Capture the cell that displays the provided text and extract its [x, y] central coordinate. 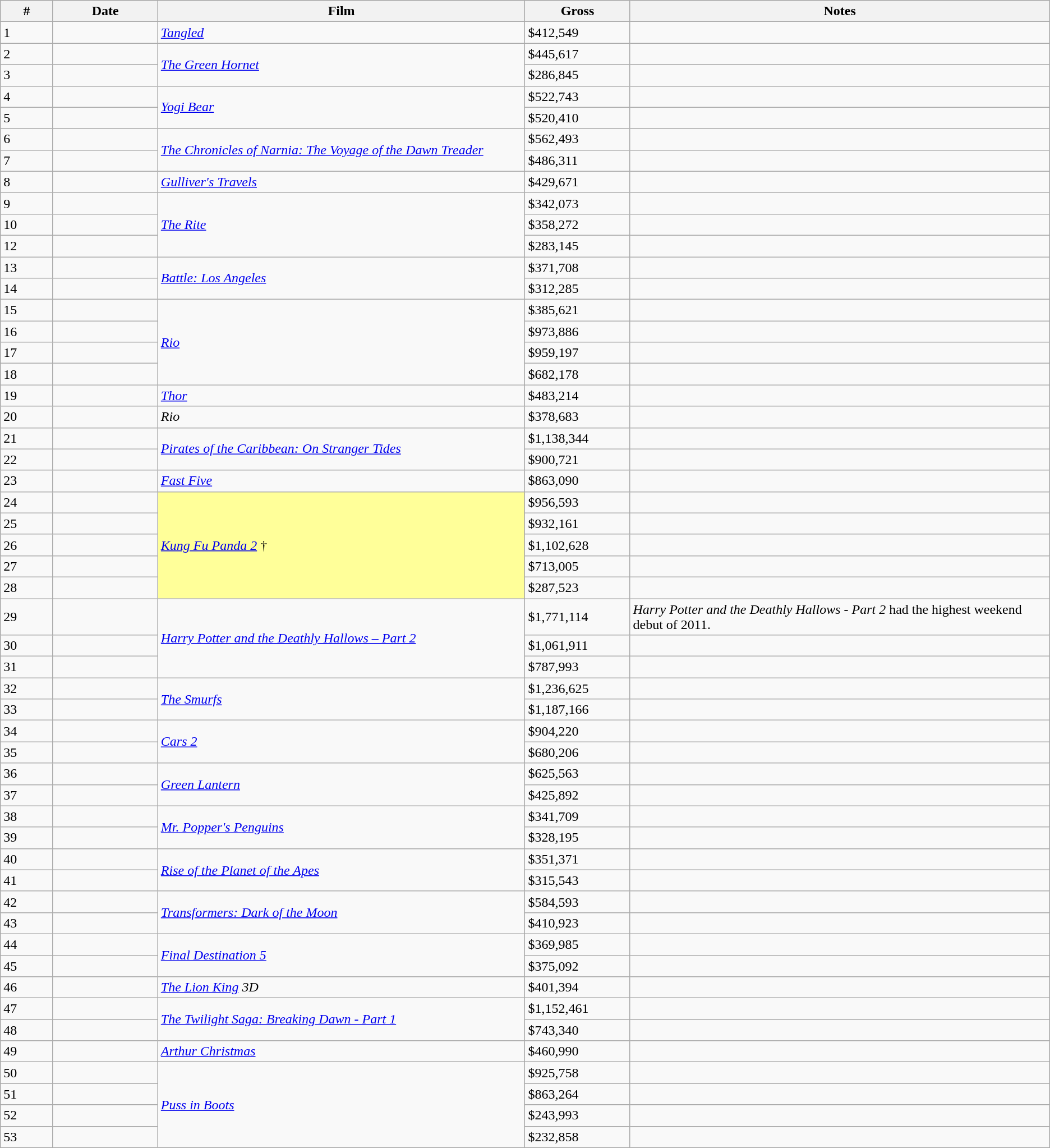
33 [27, 710]
Date [105, 11]
30 [27, 646]
13 [27, 268]
$680,206 [578, 752]
Yogi Bear [341, 107]
48 [27, 1030]
44 [27, 944]
52 [27, 1115]
Final Destination 5 [341, 955]
10 [27, 224]
$973,886 [578, 332]
29 [27, 616]
$283,145 [578, 246]
$863,090 [578, 481]
$682,178 [578, 374]
Harry Potter and the Deathly Hallows – Part 2 [341, 637]
$787,993 [578, 667]
5 [27, 118]
$375,092 [578, 966]
# [27, 11]
$863,264 [578, 1094]
20 [27, 417]
45 [27, 966]
$1,138,344 [578, 438]
9 [27, 203]
38 [27, 816]
The Twilight Saga: Breaking Dawn - Part 1 [341, 1020]
Film [341, 11]
$483,214 [578, 396]
6 [27, 139]
35 [27, 752]
$904,220 [578, 731]
$369,985 [578, 944]
32 [27, 688]
$1,187,166 [578, 710]
1 [27, 33]
43 [27, 923]
40 [27, 859]
$743,340 [578, 1030]
Cars 2 [341, 742]
37 [27, 795]
24 [27, 502]
16 [27, 332]
$425,892 [578, 795]
3 [27, 75]
Thor [341, 396]
39 [27, 838]
$1,236,625 [578, 688]
$385,621 [578, 310]
$486,311 [578, 160]
50 [27, 1073]
26 [27, 545]
$315,543 [578, 880]
14 [27, 289]
Battle: Los Angeles [341, 278]
$584,593 [578, 902]
Tangled [341, 33]
Harry Potter and the Deathly Hallows - Part 2 had the highest weekend debut of 2011. [840, 616]
The Green Hornet [341, 65]
22 [27, 460]
$1,152,461 [578, 1009]
$401,394 [578, 988]
Rise of the Planet of the Apes [341, 870]
$562,493 [578, 139]
12 [27, 246]
8 [27, 182]
$1,771,114 [578, 616]
36 [27, 774]
7 [27, 160]
21 [27, 438]
$520,410 [578, 118]
$959,197 [578, 353]
$342,073 [578, 203]
The Chronicles of Narnia: The Voyage of the Dawn Treader [341, 150]
25 [27, 524]
$287,523 [578, 587]
$445,617 [578, 54]
4 [27, 97]
The Smurfs [341, 699]
$522,743 [578, 97]
$412,549 [578, 33]
Notes [840, 11]
23 [27, 481]
$286,845 [578, 75]
18 [27, 374]
Transformers: Dark of the Moon [341, 912]
$1,061,911 [578, 646]
27 [27, 566]
$625,563 [578, 774]
$429,671 [578, 182]
The Rite [341, 224]
Gulliver's Travels [341, 182]
Pirates of the Caribbean: On Stranger Tides [341, 449]
Gross [578, 11]
$713,005 [578, 566]
$956,593 [578, 502]
19 [27, 396]
Fast Five [341, 481]
$925,758 [578, 1073]
15 [27, 310]
$341,709 [578, 816]
42 [27, 902]
$243,993 [578, 1115]
Mr. Popper's Penguins [341, 827]
Green Lantern [341, 784]
$900,721 [578, 460]
$312,285 [578, 289]
$328,195 [578, 838]
47 [27, 1009]
$932,161 [578, 524]
$410,923 [578, 923]
49 [27, 1051]
51 [27, 1094]
$371,708 [578, 268]
The Lion King 3D [341, 988]
$1,102,628 [578, 545]
41 [27, 880]
$460,990 [578, 1051]
28 [27, 587]
$358,272 [578, 224]
46 [27, 988]
$351,371 [578, 859]
53 [27, 1137]
2 [27, 54]
$232,858 [578, 1137]
Puss in Boots [341, 1105]
Kung Fu Panda 2 † [341, 545]
Arthur Christmas [341, 1051]
$378,683 [578, 417]
31 [27, 667]
34 [27, 731]
17 [27, 353]
